Search for the cell housing the specified text and yield its (x, y) center coordinate. 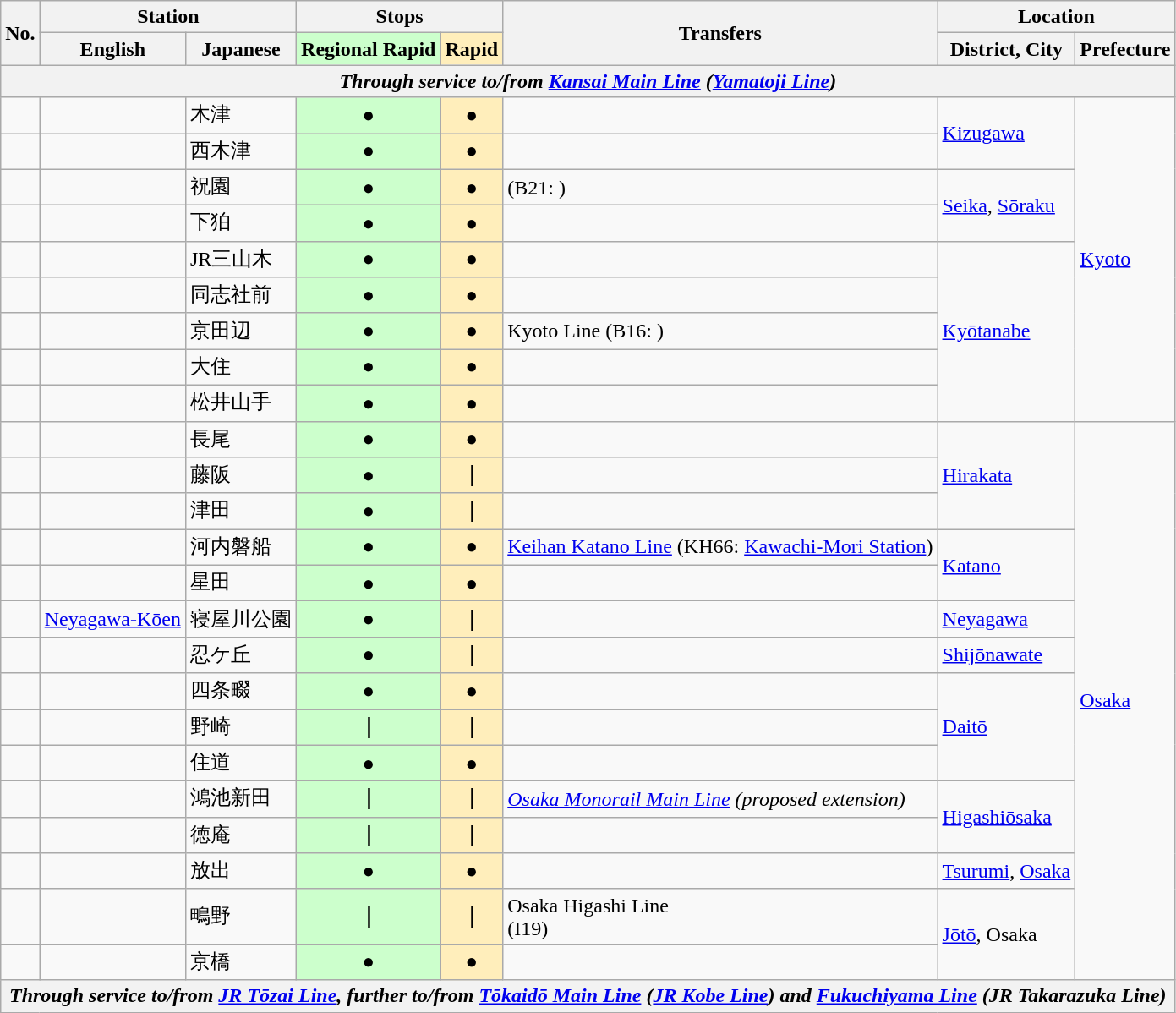
Station (167, 17)
徳庵 (240, 835)
Rapid (472, 49)
下狛 (240, 223)
Hirakata (1006, 475)
京橋 (240, 962)
Tsurumi, Osaka (1006, 871)
藤阪 (240, 475)
木津 (240, 115)
Prefecture (1125, 49)
河内磐船 (240, 548)
四条畷 (240, 692)
津田 (240, 511)
Location (1057, 17)
Jōtō, Osaka (1006, 934)
Daitō (1006, 727)
Through service to/from JR Tōzai Line, further to/from Tōkaidō Main Line (JR Kobe Line) and Fukuchiyama Line (JR Takarazuka Line) (588, 996)
Katano (1006, 565)
寝屋川公園 (240, 619)
星田 (240, 583)
西木津 (240, 152)
京田辺 (240, 331)
祝園 (240, 188)
Transfers (720, 33)
Kizugawa (1006, 134)
長尾 (240, 440)
大住 (240, 367)
Shijōnawate (1006, 654)
Kyōtanabe (1006, 331)
Kyoto Line (B16: ) (720, 331)
鴻池新田 (240, 800)
(B21: ) (720, 188)
Stops (400, 17)
Seika, Sōraku (1006, 205)
No. (20, 33)
忍ケ丘 (240, 654)
District, City (1006, 49)
鴫野 (240, 917)
Japanese (240, 49)
Regional Rapid (369, 49)
Osaka (1125, 700)
Higashiōsaka (1006, 817)
Kyoto (1125, 259)
English (112, 49)
松井山手 (240, 402)
Keihan Katano Line (KH66: Kawachi-Mori Station) (720, 548)
放出 (240, 871)
住道 (240, 763)
JR三山木 (240, 259)
同志社前 (240, 296)
野崎 (240, 727)
Through service to/from Kansai Main Line (Yamatoji Line) (588, 81)
Osaka Higashi Line (I19) (720, 917)
Neyagawa (1006, 619)
Neyagawa-Kōen (112, 619)
Osaka Monorail Main Line (proposed extension) (720, 800)
